Pinpoint the cell where the given text exists, returning its [X, Y] midpoint coordinate. 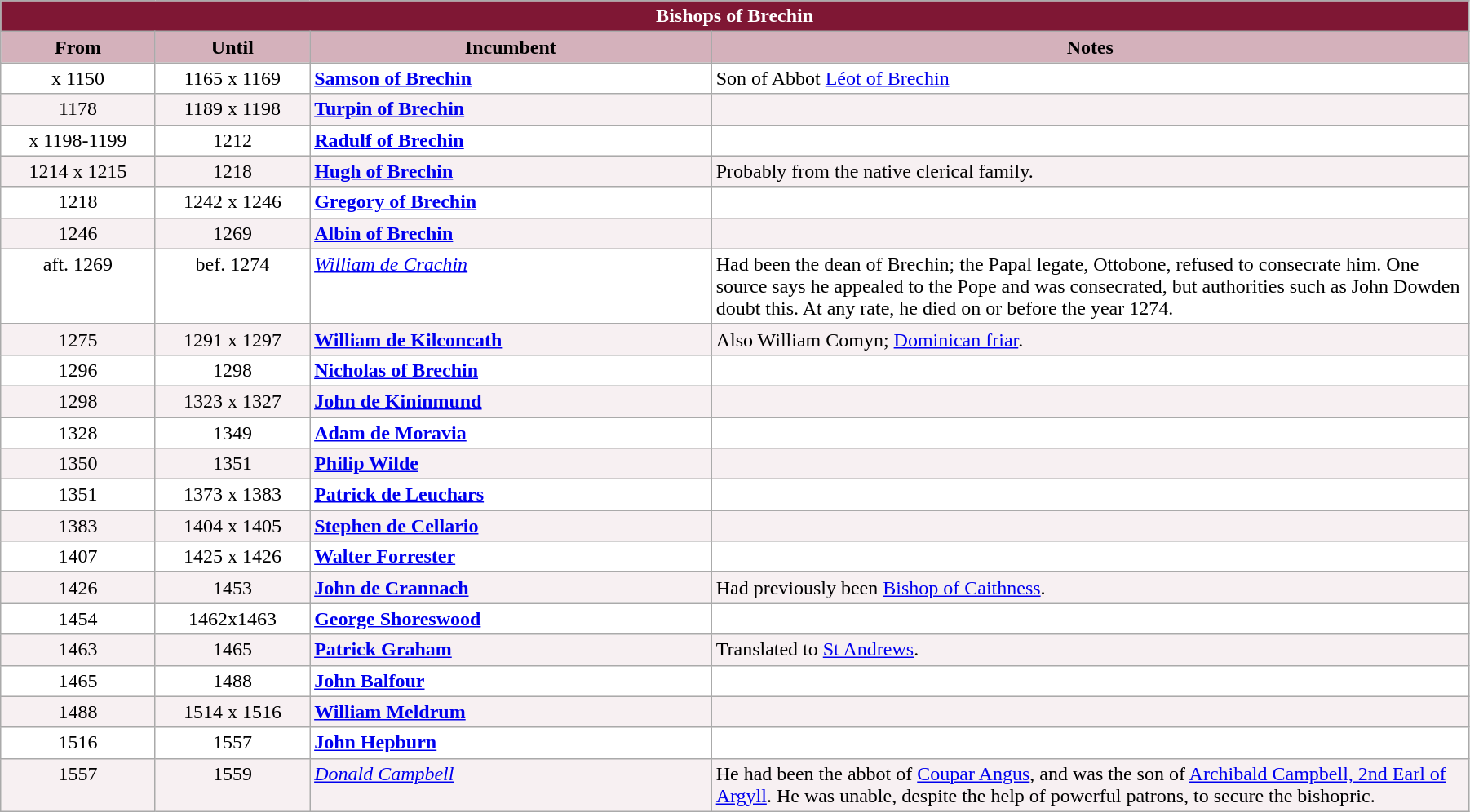
1425 x 1426 [232, 557]
1323 x 1327 [232, 401]
Had previously been Bishop of Caithness. [1090, 588]
William de Kilconcath [511, 339]
1275 [78, 339]
x 1198-1199 [78, 140]
1407 [78, 557]
Gregory of Brechin [511, 202]
Also William Comyn; Dominican friar. [1090, 339]
1350 [78, 464]
Albin of Brechin [511, 233]
Donald Campbell [511, 784]
1189 x 1198 [232, 109]
Turpin of Brechin [511, 109]
1242 x 1246 [232, 202]
Adam de Moravia [511, 433]
1404 x 1405 [232, 526]
Patrick Graham [511, 650]
bef. 1274 [232, 286]
John Hepburn [511, 743]
aft. 1269 [78, 286]
1349 [232, 433]
From [78, 47]
1291 x 1297 [232, 339]
John de Kininmund [511, 401]
1383 [78, 526]
Translated to St Andrews. [1090, 650]
1246 [78, 233]
1328 [78, 433]
William Meldrum [511, 712]
1296 [78, 370]
1212 [232, 140]
1426 [78, 588]
Incumbent [511, 47]
Patrick de Leuchars [511, 495]
John de Crannach [511, 588]
1462x1463 [232, 619]
Until [232, 47]
Probably from the native clerical family. [1090, 171]
Son of Abbot Léot of Brechin [1090, 78]
1165 x 1169 [232, 78]
1454 [78, 619]
Philip Wilde [511, 464]
William de Crachin [511, 286]
1214 x 1215 [78, 171]
1373 x 1383 [232, 495]
1514 x 1516 [232, 712]
1463 [78, 650]
Samson of Brechin [511, 78]
Bishops of Brechin [735, 16]
Nicholas of Brechin [511, 370]
Walter Forrester [511, 557]
Stephen de Cellario [511, 526]
Hugh of Brechin [511, 171]
1559 [232, 784]
Notes [1090, 47]
George Shoreswood [511, 619]
1269 [232, 233]
1516 [78, 743]
1453 [232, 588]
x 1150 [78, 78]
John Balfour [511, 681]
Radulf of Brechin [511, 140]
1178 [78, 109]
